Identify which cell holds the provided text, then report its [X, Y] central coordinate. 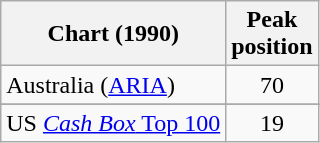
Chart (1990) [114, 34]
Australia (ARIA) [114, 85]
70 [272, 85]
19 [272, 123]
US Cash Box Top 100 [114, 123]
Peakposition [272, 34]
